Detect which cell encompasses the target text, then output its [x, y] center coordinate. 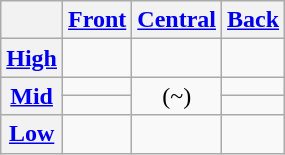
Front [98, 20]
Mid [32, 96]
(~) [177, 96]
High [32, 58]
Central [177, 20]
Back [254, 20]
Low [32, 134]
